Scan for the cell matching the given text and deliver its (X, Y) coordinate at center. 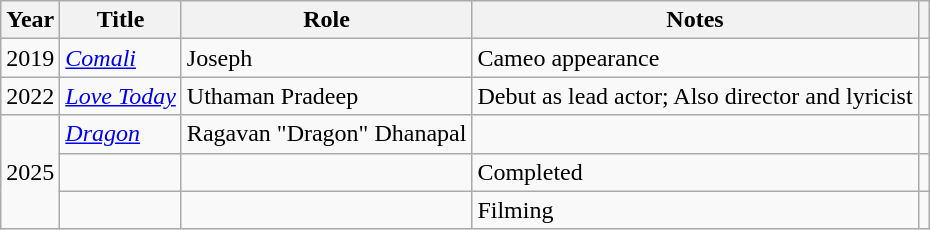
Joseph (326, 58)
Title (121, 20)
Year (30, 20)
Debut as lead actor; Also director and lyricist (695, 96)
Uthaman Pradeep (326, 96)
Comali (121, 58)
Filming (695, 210)
Completed (695, 172)
Love Today (121, 96)
2022 (30, 96)
Dragon (121, 134)
2019 (30, 58)
Cameo appearance (695, 58)
2025 (30, 172)
Notes (695, 20)
Ragavan "Dragon" Dhanapal (326, 134)
Role (326, 20)
